From the cell containing the given text, extract its center point as [x, y] coordinate. 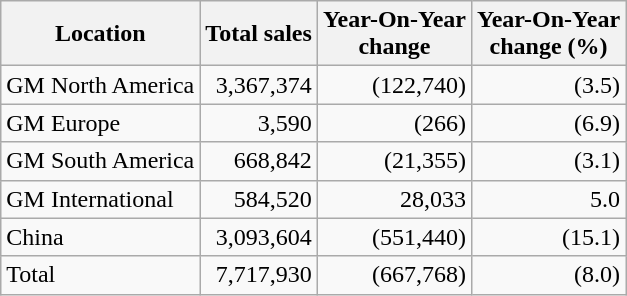
7,717,930 [259, 275]
584,520 [259, 199]
GM Europe [100, 123]
GM North America [100, 85]
Location [100, 34]
China [100, 237]
(21,355) [394, 161]
Total sales [259, 34]
(6.9) [548, 123]
28,033 [394, 199]
5.0 [548, 199]
(667,768) [394, 275]
(3.5) [548, 85]
Total [100, 275]
(122,740) [394, 85]
(15.1) [548, 237]
Year-On-Yearchange (%) [548, 34]
(266) [394, 123]
668,842 [259, 161]
(3.1) [548, 161]
(8.0) [548, 275]
3,367,374 [259, 85]
3,590 [259, 123]
3,093,604 [259, 237]
GM South America [100, 161]
GM International [100, 199]
Year-On-Yearchange [394, 34]
(551,440) [394, 237]
